Output the (x, y) coordinate of the center of the cell containing the given text.  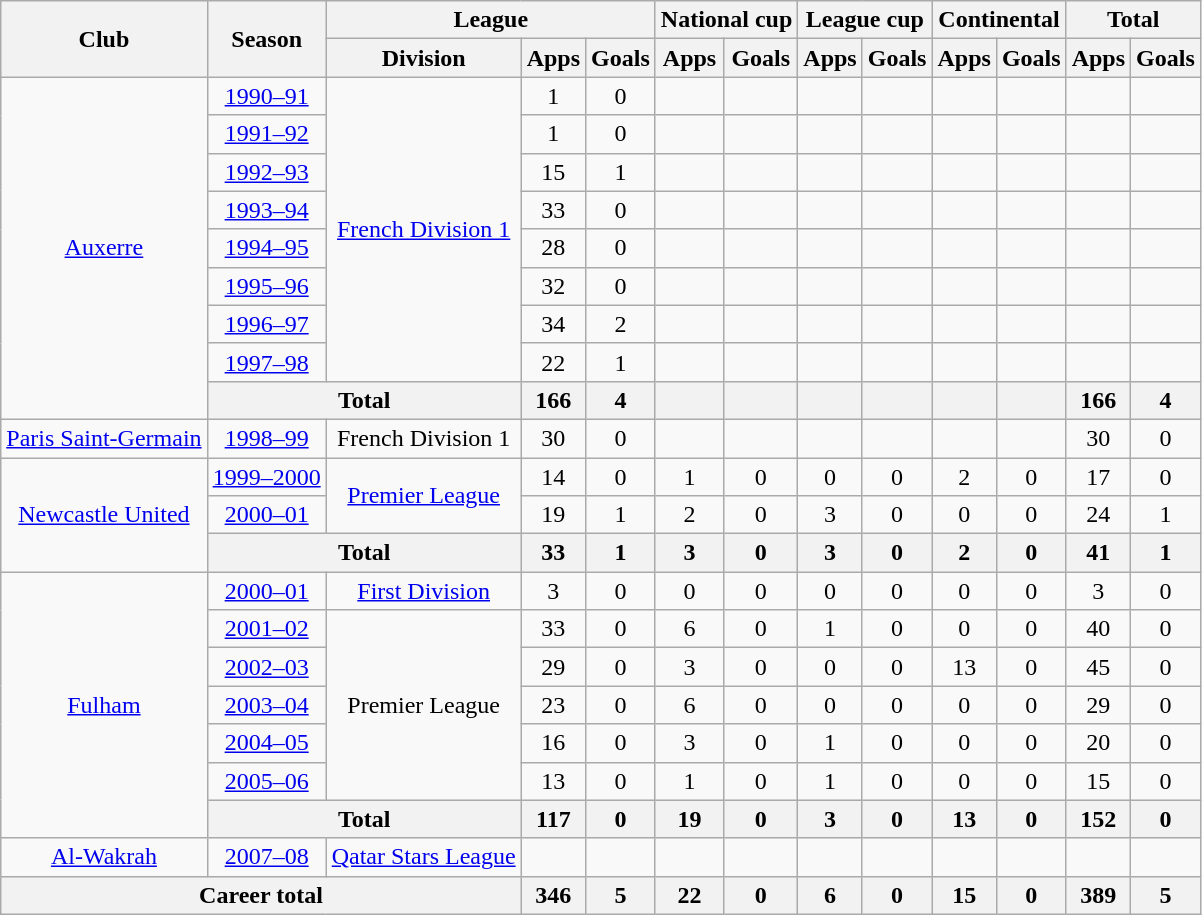
34 (553, 324)
1991–92 (266, 134)
32 (553, 286)
Paris Saint-Germain (104, 438)
Club (104, 39)
14 (553, 477)
2001–02 (266, 629)
National cup (726, 20)
First Division (424, 591)
Al-Wakrah (104, 857)
Newcastle United (104, 515)
League (490, 20)
Continental (999, 20)
1999–2000 (266, 477)
Qatar Stars League (424, 857)
117 (553, 819)
Auxerre (104, 248)
1996–97 (266, 324)
1997–98 (266, 362)
2003–04 (266, 705)
Division (424, 58)
2007–08 (266, 857)
40 (1098, 629)
45 (1098, 667)
2002–03 (266, 667)
1993–94 (266, 210)
2004–05 (266, 743)
Career total (261, 895)
1995–96 (266, 286)
Season (266, 39)
16 (553, 743)
1992–93 (266, 172)
17 (1098, 477)
24 (1098, 515)
2005–06 (266, 781)
346 (553, 895)
389 (1098, 895)
41 (1098, 553)
23 (553, 705)
Fulham (104, 705)
28 (553, 248)
1994–95 (266, 248)
1990–91 (266, 96)
152 (1098, 819)
20 (1098, 743)
League cup (865, 20)
1998–99 (266, 438)
